Search for the cell housing the specified text and yield its [x, y] center coordinate. 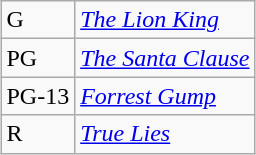
G [38, 20]
PG-13 [38, 96]
R [38, 134]
The Lion King [165, 20]
PG [38, 58]
Forrest Gump [165, 96]
True Lies [165, 134]
The Santa Clause [165, 58]
